Provide the [x, y] coordinate of the cell's center where the given text is located.  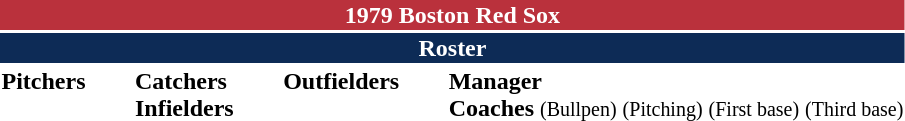
Roster [452, 48]
1979 Boston Red Sox [452, 15]
